Extract the [x, y] coordinate from the center of the cell holding the provided text.  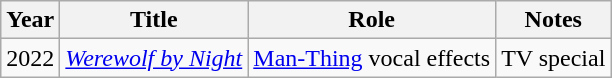
Werewolf by Night [154, 58]
Year [30, 20]
TV special [554, 58]
Role [372, 20]
2022 [30, 58]
Notes [554, 20]
Title [154, 20]
Man-Thing vocal effects [372, 58]
